Return (X, Y) of the center of cell containing provided text 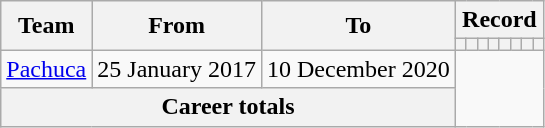
Pachuca (46, 69)
Team (46, 26)
From (177, 26)
10 December 2020 (358, 69)
Career totals (228, 107)
Record (499, 20)
25 January 2017 (177, 69)
To (358, 26)
